Search for the cell housing the specified text and yield its (x, y) center coordinate. 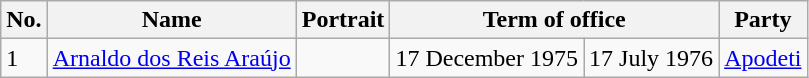
No. (24, 20)
1 (24, 58)
Term of office (554, 20)
17 July 1976 (652, 58)
Arnaldo dos Reis Araújo (172, 58)
Party (763, 20)
Portrait (343, 20)
Apodeti (763, 58)
Name (172, 20)
17 December 1975 (487, 58)
